For the text-containing cell, return its midpoint in (X, Y) coordinate format. 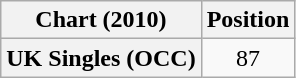
87 (248, 58)
Chart (2010) (101, 20)
UK Singles (OCC) (101, 58)
Position (248, 20)
